Search for the cell housing the specified text and yield its [x, y] center coordinate. 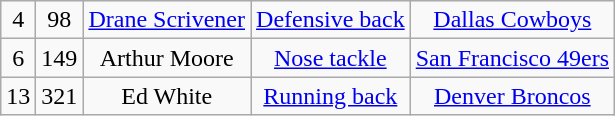
Arthur Moore [167, 58]
Drane Scrivener [167, 20]
321 [60, 96]
Defensive back [331, 20]
Nose tackle [331, 58]
149 [60, 58]
Running back [331, 96]
98 [60, 20]
Dallas Cowboys [512, 20]
4 [18, 20]
6 [18, 58]
Ed White [167, 96]
Denver Broncos [512, 96]
13 [18, 96]
San Francisco 49ers [512, 58]
